Provide the (x, y) coordinate of the cell's center where the given text is located.  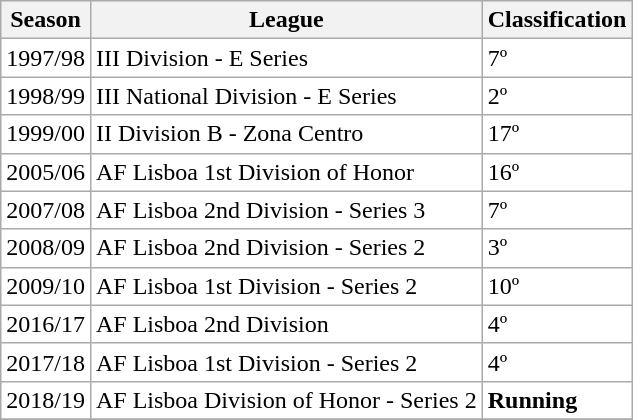
2018/19 (46, 400)
1999/00 (46, 134)
AF Lisboa 2nd Division - Series 2 (286, 248)
Classification (557, 20)
2016/17 (46, 324)
3º (557, 248)
League (286, 20)
AF Lisboa Division of Honor - Series 2 (286, 400)
AF Lisboa 2nd Division - Series 3 (286, 210)
2008/09 (46, 248)
17º (557, 134)
AF Lisboa 1st Division of Honor (286, 172)
II Division B - Zona Centro (286, 134)
2007/08 (46, 210)
III Division - E Series (286, 58)
16º (557, 172)
2017/18 (46, 362)
1997/98 (46, 58)
1998/99 (46, 96)
2º (557, 96)
2009/10 (46, 286)
Season (46, 20)
2005/06 (46, 172)
Running (557, 400)
10º (557, 286)
AF Lisboa 2nd Division (286, 324)
III National Division - E Series (286, 96)
